From the cell containing the given text, extract its center point as [x, y] coordinate. 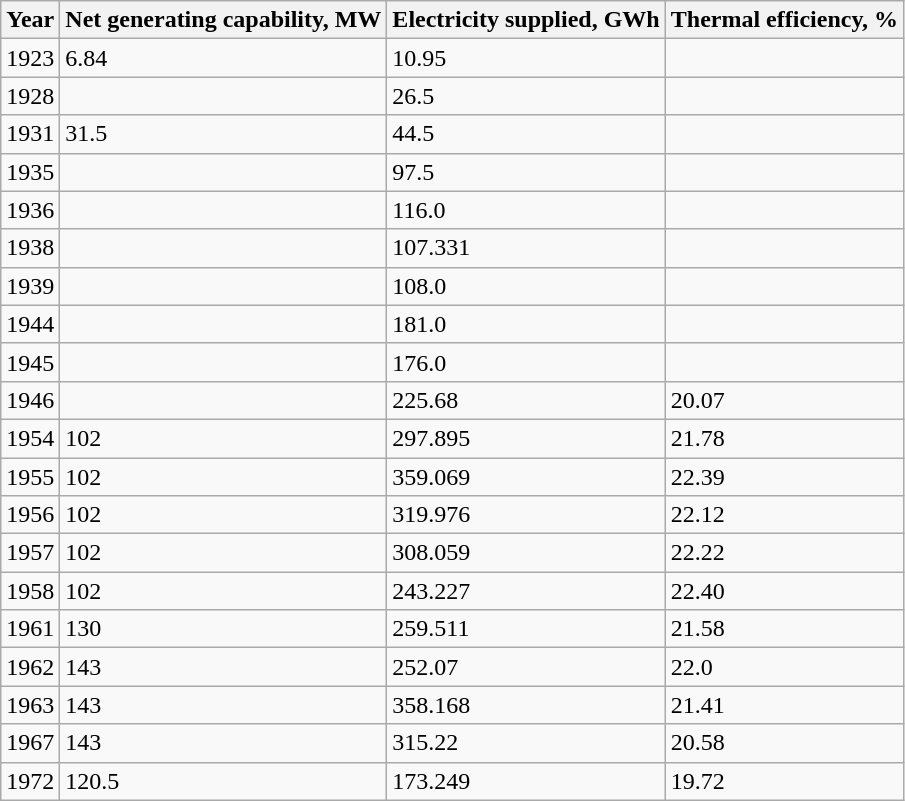
1936 [30, 210]
22.12 [784, 515]
1946 [30, 400]
1958 [30, 591]
315.22 [526, 743]
130 [224, 629]
1967 [30, 743]
10.95 [526, 58]
44.5 [526, 134]
22.40 [784, 591]
308.059 [526, 553]
1962 [30, 667]
31.5 [224, 134]
1928 [30, 96]
20.07 [784, 400]
22.39 [784, 477]
176.0 [526, 362]
359.069 [526, 477]
22.0 [784, 667]
319.976 [526, 515]
Thermal efficiency, % [784, 20]
116.0 [526, 210]
1935 [30, 172]
20.58 [784, 743]
Net generating capability, MW [224, 20]
1945 [30, 362]
1957 [30, 553]
107.331 [526, 248]
173.249 [526, 781]
Year [30, 20]
21.78 [784, 438]
1931 [30, 134]
1939 [30, 286]
1956 [30, 515]
Electricity supplied, GWh [526, 20]
21.41 [784, 705]
1963 [30, 705]
120.5 [224, 781]
6.84 [224, 58]
243.227 [526, 591]
21.58 [784, 629]
1954 [30, 438]
108.0 [526, 286]
1961 [30, 629]
225.68 [526, 400]
19.72 [784, 781]
1955 [30, 477]
1923 [30, 58]
297.895 [526, 438]
358.168 [526, 705]
252.07 [526, 667]
181.0 [526, 324]
26.5 [526, 96]
1944 [30, 324]
1972 [30, 781]
1938 [30, 248]
97.5 [526, 172]
22.22 [784, 553]
259.511 [526, 629]
